Return (X, Y) of the center of cell containing provided text 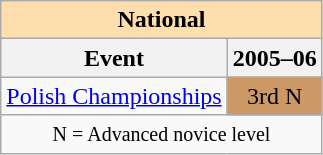
National (162, 20)
Polish Championships (114, 96)
2005–06 (274, 58)
N = Advanced novice level (162, 134)
Event (114, 58)
3rd N (274, 96)
